Identify which cell holds the provided text, then report its (X, Y) central coordinate. 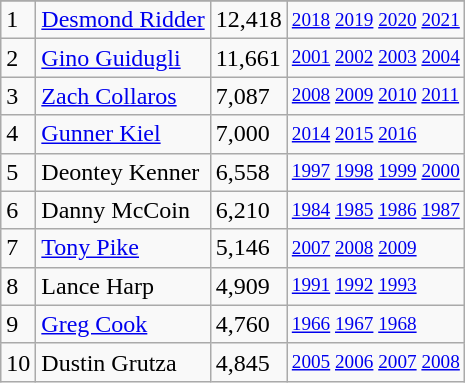
Gunner Kiel (123, 134)
7,087 (248, 96)
1 (18, 20)
2014 2015 2016 (376, 134)
2005 2006 2007 2008 (376, 362)
6 (18, 210)
11,661 (248, 58)
Gino Guidugli (123, 58)
Deontey Kenner (123, 172)
Zach Collaros (123, 96)
8 (18, 286)
4,909 (248, 286)
4 (18, 134)
5 (18, 172)
10 (18, 362)
1984 1985 1986 1987 (376, 210)
7 (18, 248)
2018 2019 2020 2021 (376, 20)
6,210 (248, 210)
Dustin Grutza (123, 362)
2008 2009 2010 2011 (376, 96)
1997 1998 1999 2000 (376, 172)
Lance Harp (123, 286)
2 (18, 58)
6,558 (248, 172)
1991 1992 1993 (376, 286)
4,845 (248, 362)
3 (18, 96)
Danny McCoin (123, 210)
7,000 (248, 134)
Greg Cook (123, 324)
2007 2008 2009 (376, 248)
Tony Pike (123, 248)
Desmond Ridder (123, 20)
5,146 (248, 248)
2001 2002 2003 2004 (376, 58)
4,760 (248, 324)
9 (18, 324)
1966 1967 1968 (376, 324)
12,418 (248, 20)
